From the cell containing the given text, extract its center point as (X, Y) coordinate. 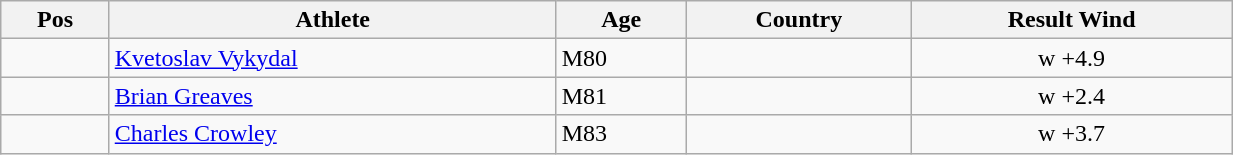
Country (798, 20)
w +3.7 (1071, 134)
M83 (621, 134)
w +4.9 (1071, 58)
Age (621, 20)
Charles Crowley (332, 134)
M80 (621, 58)
Brian Greaves (332, 96)
M81 (621, 96)
Kvetoslav Vykydal (332, 58)
Athlete (332, 20)
w +2.4 (1071, 96)
Result Wind (1071, 20)
Pos (55, 20)
